Determine the (X, Y) coordinate at the center of the cell enclosing the given text.  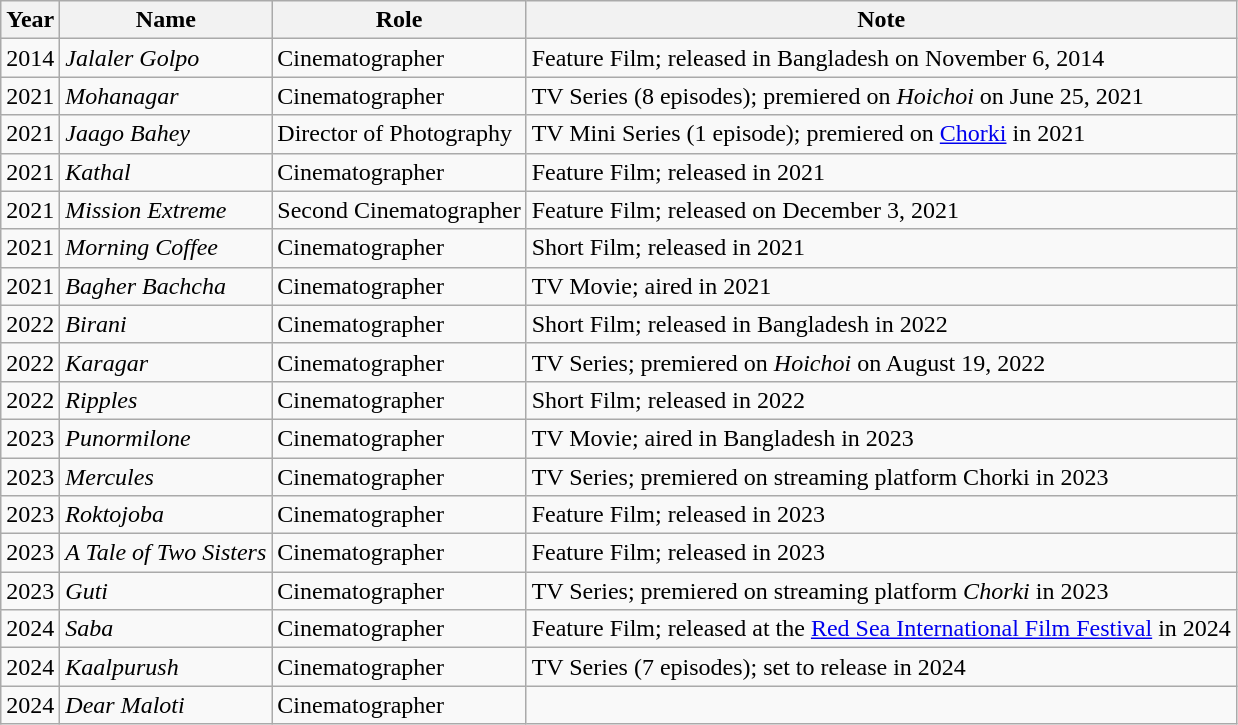
TV Series (8 episodes); premiered on Hoichoi on June 25, 2021 (881, 96)
Mohanagar (166, 96)
Kathal (166, 172)
Feature Film; released in 2021 (881, 172)
Note (881, 20)
TV Movie; aired in 2021 (881, 286)
Bagher Bachcha (166, 286)
Kaalpurush (166, 667)
TV Series; premiered on Hoichoi on August 19, 2022 (881, 362)
Short Film; released in 2021 (881, 248)
Punormilone (166, 438)
Director of Photography (399, 134)
Year (30, 20)
Second Cinematographer (399, 210)
Feature Film; released in Bangladesh on November 6, 2014 (881, 58)
Name (166, 20)
Mission Extreme (166, 210)
Birani (166, 324)
Role (399, 20)
Short Film; released in 2022 (881, 400)
A Tale of Two Sisters (166, 553)
Short Film; released in Bangladesh in 2022 (881, 324)
TV Movie; aired in Bangladesh in 2023 (881, 438)
Karagar (166, 362)
Mercules (166, 477)
Morning Coffee (166, 248)
Jaago Bahey (166, 134)
2014 (30, 58)
Jalaler Golpo (166, 58)
Guti (166, 591)
TV Series (7 episodes); set to release in 2024 (881, 667)
Dear Maloti (166, 705)
Ripples (166, 400)
Roktojoba (166, 515)
Saba (166, 629)
Feature Film; released at the Red Sea International Film Festival in 2024 (881, 629)
Feature Film; released on December 3, 2021 (881, 210)
TV Mini Series (1 episode); premiered on Chorki in 2021 (881, 134)
